Return the (x, y) coordinate for the center point of the cell that contains the specified text.  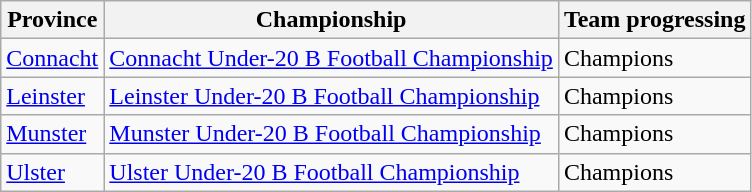
Championship (332, 20)
Ulster (52, 172)
Connacht Under-20 B Football Championship (332, 58)
Ulster Under-20 B Football Championship (332, 172)
Team progressing (654, 20)
Connacht (52, 58)
Province (52, 20)
Munster Under-20 B Football Championship (332, 134)
Leinster Under-20 B Football Championship (332, 96)
Munster (52, 134)
Leinster (52, 96)
